Search for the cell housing the specified text and yield its [X, Y] center coordinate. 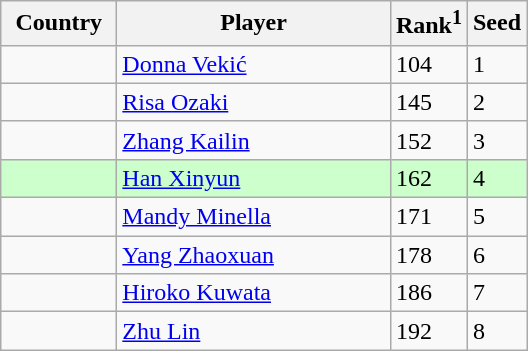
171 [428, 217]
Risa Ozaki [254, 102]
3 [496, 140]
4 [496, 178]
8 [496, 331]
5 [496, 217]
Zhang Kailin [254, 140]
7 [496, 293]
Player [254, 24]
Yang Zhaoxuan [254, 255]
192 [428, 331]
178 [428, 255]
Zhu Lin [254, 331]
Hiroko Kuwata [254, 293]
104 [428, 64]
162 [428, 178]
Seed [496, 24]
1 [496, 64]
6 [496, 255]
Rank1 [428, 24]
186 [428, 293]
145 [428, 102]
Han Xinyun [254, 178]
Donna Vekić [254, 64]
Country [59, 24]
2 [496, 102]
Mandy Minella [254, 217]
152 [428, 140]
